Detect which cell encompasses the target text, then output its [x, y] center coordinate. 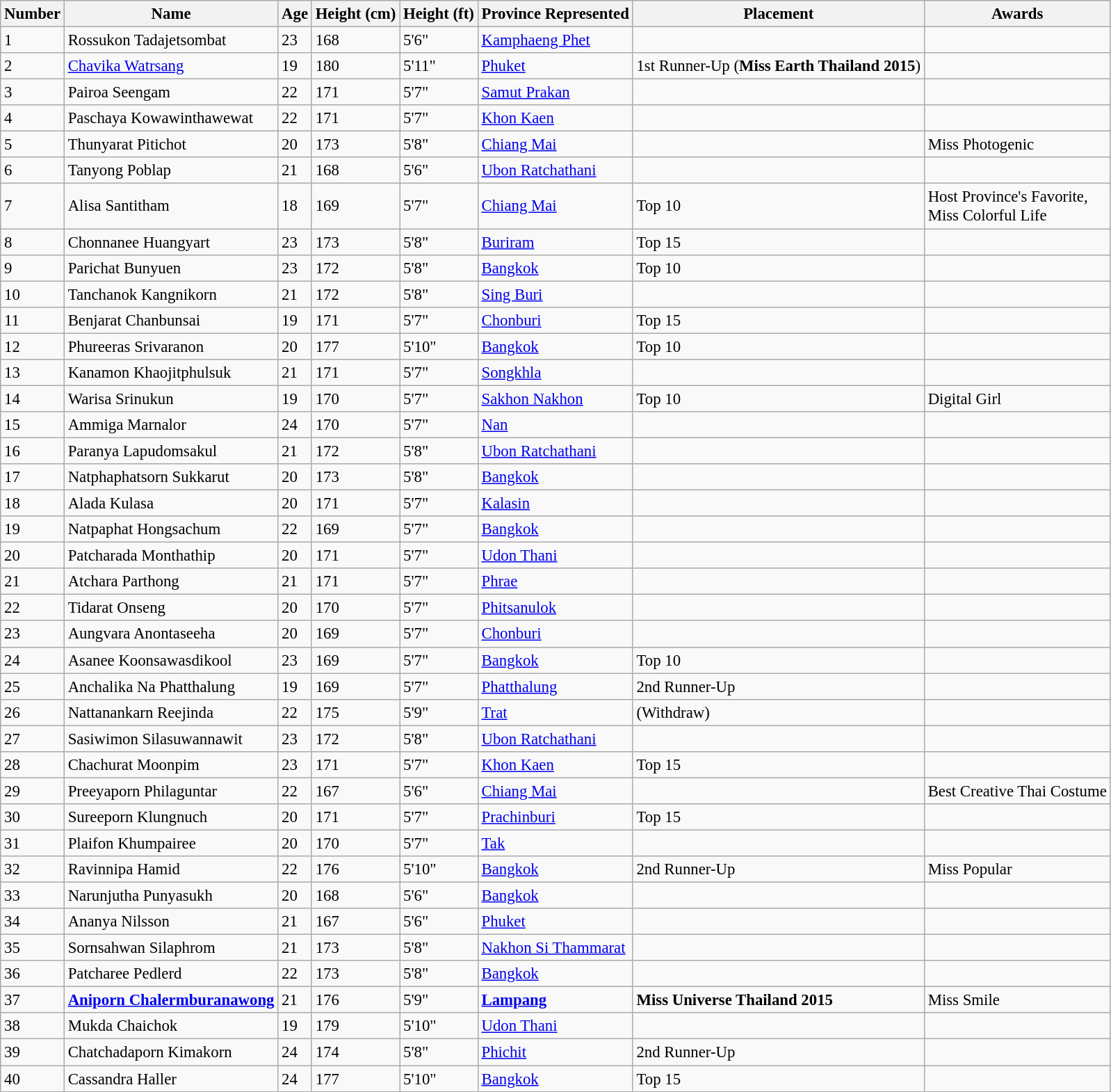
3 [33, 93]
Anchalika Na Phatthalung [171, 686]
Lampang [555, 1000]
(Withdraw) [779, 712]
Height (cm) [355, 14]
Miss Popular [1017, 869]
Paranya Lapudomsakul [171, 451]
Phrae [555, 581]
1st Runner-Up (Miss Earth Thailand 2015) [779, 66]
Nattanankarn Reejinda [171, 712]
Aungvara Anontaseeha [171, 634]
13 [33, 373]
Tanyong Poblap [171, 170]
1 [33, 40]
Aniporn Chalermburanawong [171, 1000]
Samut Prakan [555, 93]
38 [33, 1026]
5 [33, 145]
Ananya Nilsson [171, 922]
15 [33, 425]
Natpaphat Hongsachum [171, 529]
Paschaya Kowawinthawewat [171, 118]
4 [33, 118]
Kamphaeng Phet [555, 40]
Sakhon Nakhon [555, 399]
Miss Universe Thailand 2015 [779, 1000]
Best Creative Thai Costume [1017, 791]
9 [33, 268]
12 [33, 346]
Phureeras Srivaranon [171, 346]
Rossukon Tadajetsombat [171, 40]
Mukda Chaichok [171, 1026]
Phatthalung [555, 686]
2 [33, 66]
Tak [555, 843]
Nan [555, 425]
Host Province's Favorite,Miss Colorful Life [1017, 206]
Patcharada Monthathip [171, 556]
7 [33, 206]
Sing Buri [555, 294]
Chavika Watrsang [171, 66]
36 [33, 974]
11 [33, 320]
Kanamon Khaojitphulsuk [171, 373]
Buriram [555, 242]
Nakhon Si Thammarat [555, 948]
Number [33, 14]
Patcharee Pedlerd [171, 974]
Prachinburi [555, 817]
Name [171, 14]
Tanchanok Kangnikorn [171, 294]
Narunjutha Punyasukh [171, 896]
5'11" [439, 66]
Alada Kulasa [171, 504]
Placement [779, 14]
Alisa Santitham [171, 206]
27 [33, 739]
34 [33, 922]
Songkhla [555, 373]
Plaifon Khumpairee [171, 843]
Ammiga Marnalor [171, 425]
Cassandra Haller [171, 1079]
Digital Girl [1017, 399]
35 [33, 948]
Sureeporn Klungnuch [171, 817]
Phichit [555, 1052]
16 [33, 451]
Parichat Bunyuen [171, 268]
175 [355, 712]
40 [33, 1079]
37 [33, 1000]
Ravinnipa Hamid [171, 869]
Thunyarat Pitichot [171, 145]
Province Represented [555, 14]
Chonnanee Huangyart [171, 242]
30 [33, 817]
Chatchadaporn Kimakorn [171, 1052]
174 [355, 1052]
Phitsanulok [555, 608]
Natphaphatsorn Sukkarut [171, 477]
6 [33, 170]
Awards [1017, 14]
Height (ft) [439, 14]
39 [33, 1052]
10 [33, 294]
17 [33, 477]
179 [355, 1026]
Kalasin [555, 504]
Trat [555, 712]
29 [33, 791]
33 [33, 896]
Asanee Koonsawasdikool [171, 660]
26 [33, 712]
31 [33, 843]
Preeyaporn Philaguntar [171, 791]
Chachurat Moonpim [171, 765]
32 [33, 869]
Pairoa Seengam [171, 93]
Sornsahwan Silaphrom [171, 948]
Age [295, 14]
180 [355, 66]
Miss Smile [1017, 1000]
28 [33, 765]
8 [33, 242]
Warisa Srinukun [171, 399]
25 [33, 686]
Benjarat Chanbunsai [171, 320]
Atchara Parthong [171, 581]
Tidarat Onseng [171, 608]
Miss Photogenic [1017, 145]
14 [33, 399]
Sasiwimon Silasuwannawit [171, 739]
